Locate the cell with the specified text and output its [X, Y] center coordinate. 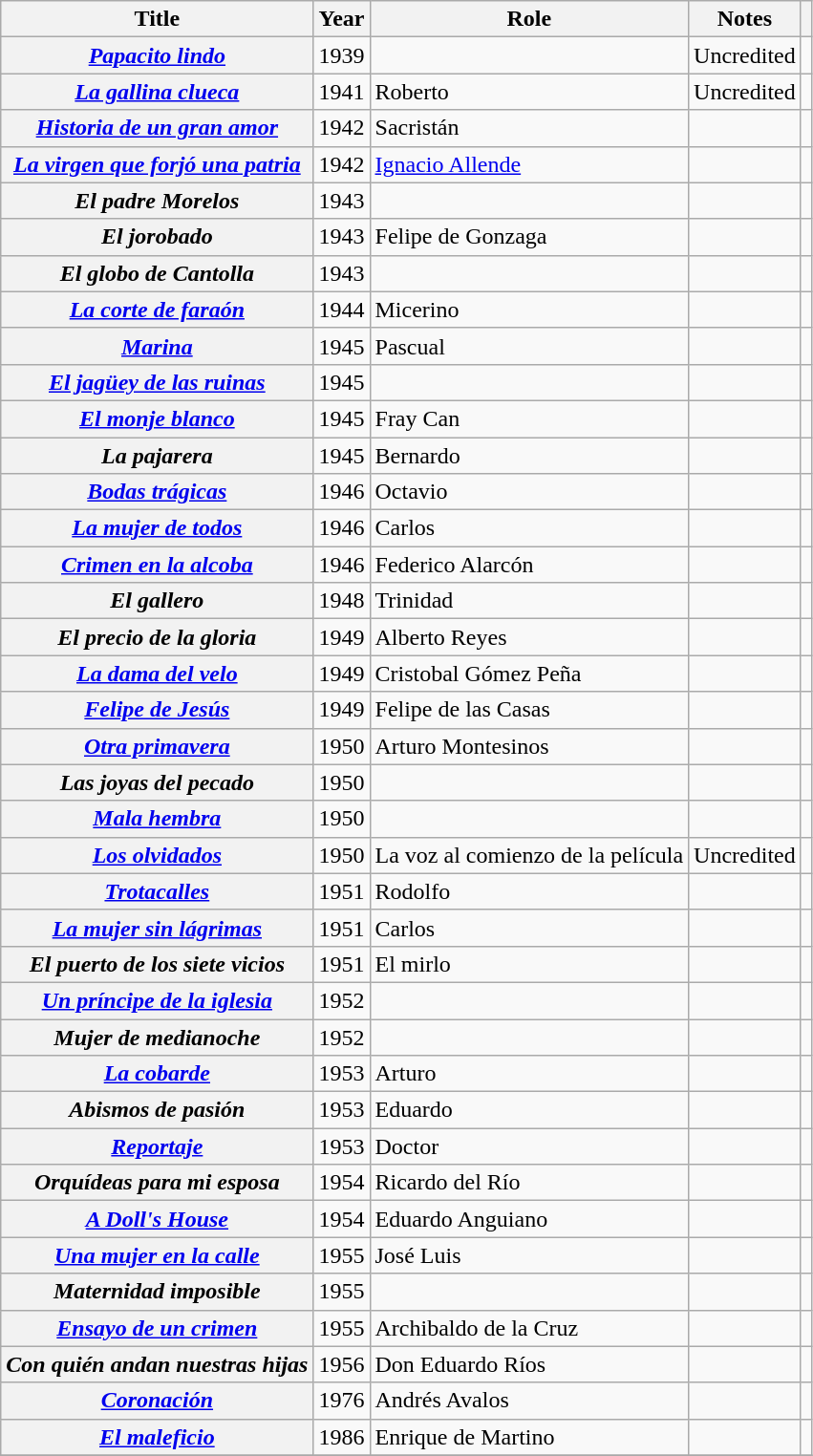
Bernardo [529, 456]
Las joyas del pecado [157, 782]
Trinidad [529, 601]
Un príncipe de la iglesia [157, 1000]
Una mujer en la calle [157, 1255]
Andrés Avalos [529, 1401]
Fray Can [529, 418]
El monje blanco [157, 418]
Archibaldo de la Cruz [529, 1328]
Felipe de Jesús [157, 710]
Con quién andan nuestras hijas [157, 1364]
El jagüey de las ruinas [157, 382]
Felipe de Gonzaga [529, 237]
Ensayo de un crimen [157, 1328]
Ricardo del Río [529, 1183]
Marina [157, 346]
Orquídeas para mi esposa [157, 1183]
El padre Morelos [157, 201]
Sacristán [529, 128]
Arturo [529, 1074]
Arturo Montesinos [529, 746]
Bodas trágicas [157, 492]
El precio de la gloria [157, 637]
La mujer de todos [157, 528]
1941 [342, 92]
Title [157, 19]
Octavio [529, 492]
La gallina clueca [157, 92]
Cristobal Gómez Peña [529, 674]
El puerto de los siete vicios [157, 964]
La virgen que forjó una patria [157, 164]
La cobarde [157, 1074]
Ignacio Allende [529, 164]
Eduardo [529, 1110]
1956 [342, 1364]
Reportaje [157, 1146]
Roberto [529, 92]
Historia de un gran amor [157, 128]
La voz al comienzo de la película [529, 855]
Doctor [529, 1146]
La corte de faraón [157, 310]
Don Eduardo Ríos [529, 1364]
Pascual [529, 346]
Enrique de Martino [529, 1437]
1948 [342, 601]
El mirlo [529, 964]
Maternidad imposible [157, 1292]
Role [529, 19]
Felipe de las Casas [529, 710]
La mujer sin lágrimas [157, 928]
El maleficio [157, 1437]
Notes [745, 19]
1986 [342, 1437]
Alberto Reyes [529, 637]
Mujer de medianoche [157, 1037]
Coronación [157, 1401]
La dama del velo [157, 674]
1976 [342, 1401]
El jorobado [157, 237]
Otra primavera [157, 746]
1939 [342, 55]
Micerino [529, 310]
1944 [342, 310]
La pajarera [157, 456]
Rodolfo [529, 891]
El gallero [157, 601]
A Doll's House [157, 1219]
Papacito lindo [157, 55]
Los olvidados [157, 855]
José Luis [529, 1255]
Abismos de pasión [157, 1110]
El globo de Cantolla [157, 273]
Crimen en la alcoba [157, 565]
Trotacalles [157, 891]
Mala hembra [157, 819]
Eduardo Anguiano [529, 1219]
Year [342, 19]
Federico Alarcón [529, 565]
